Capture the cell that displays the provided text and extract its [X, Y] central coordinate. 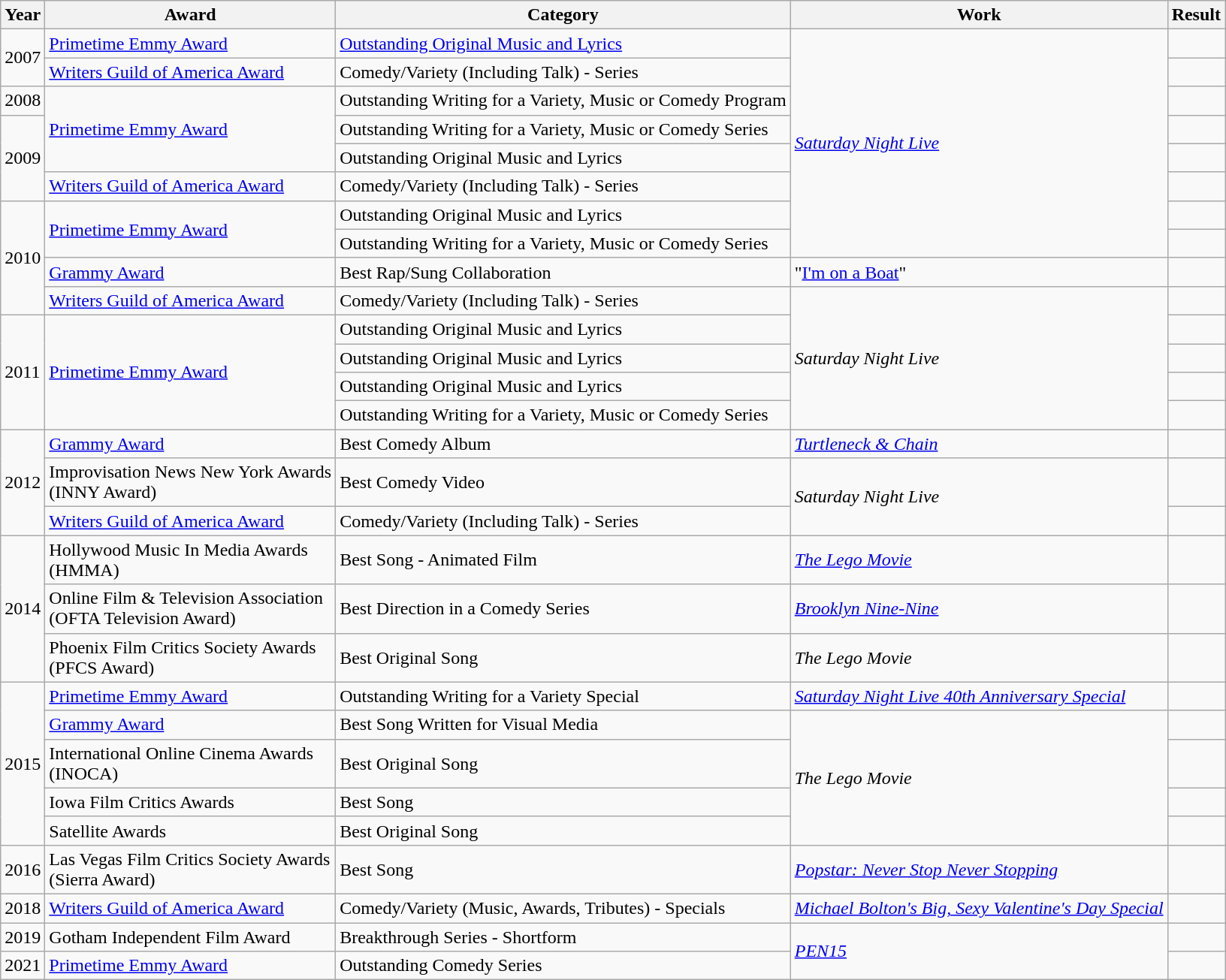
Best Comedy Album [563, 444]
2014 [23, 608]
Improvisation News New York Awards(INNY Award) [191, 482]
"I'm on a Boat" [979, 272]
2015 [23, 763]
2021 [23, 966]
2007 [23, 58]
Award [191, 15]
Outstanding Comedy Series [563, 966]
Category [563, 15]
2016 [23, 870]
Turtleneck & Chain [979, 444]
PEN15 [979, 951]
Hollywood Music In Media Awards (HMMA) [191, 560]
Work [979, 15]
Best Song Written for Visual Media [563, 725]
Saturday Night Live 40th Anniversary Special [979, 696]
Comedy/Variety (Music, Awards, Tributes) - Specials [563, 908]
Gotham Independent Film Award [191, 936]
Michael Bolton's Big, Sexy Valentine's Day Special [979, 908]
Popstar: Never Stop Never Stopping [979, 870]
Outstanding Writing for a Variety, Music or Comedy Program [563, 101]
Brooklyn Nine-Nine [979, 608]
Best Rap/Sung Collaboration [563, 272]
Year [23, 15]
Iowa Film Critics Awards [191, 802]
Satellite Awards [191, 831]
2010 [23, 258]
2009 [23, 158]
2019 [23, 936]
Breakthrough Series - Shortform [563, 936]
Online Film & Television Association(OFTA Television Award) [191, 608]
Best Direction in a Comedy Series [563, 608]
Result [1196, 15]
2012 [23, 482]
Best Comedy Video [563, 482]
International Online Cinema Awards(INOCA) [191, 763]
Las Vegas Film Critics Society Awards(Sierra Award) [191, 870]
2018 [23, 908]
2008 [23, 101]
Best Song - Animated Film [563, 560]
2011 [23, 372]
Phoenix Film Critics Society Awards(PFCS Award) [191, 658]
Outstanding Writing for a Variety Special [563, 696]
